Capture the cell that displays the provided text and extract its (X, Y) central coordinate. 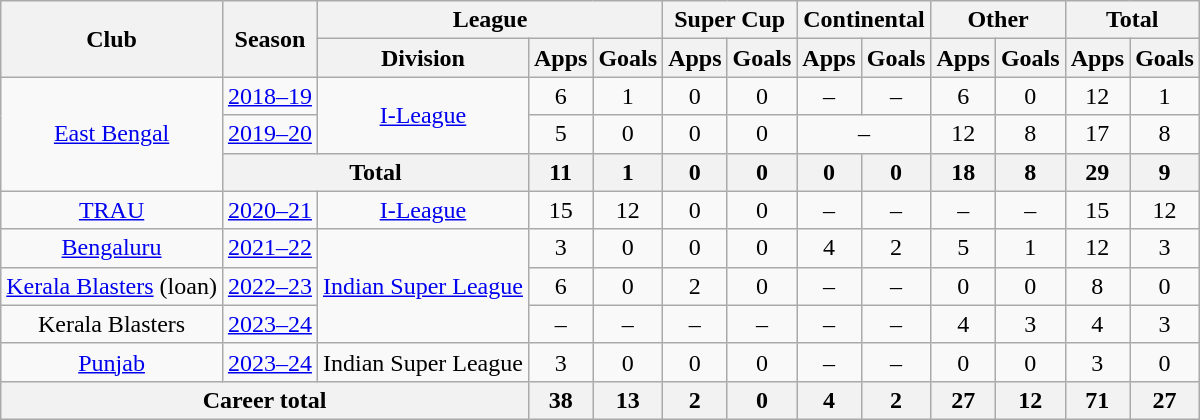
11 (560, 172)
Punjab (112, 362)
Super Cup (730, 20)
Kerala Blasters (112, 324)
9 (1165, 172)
TRAU (112, 210)
Other (998, 20)
29 (1097, 172)
Career total (265, 400)
Continental (864, 20)
2018–19 (270, 96)
38 (560, 400)
2019–20 (270, 134)
71 (1097, 400)
2021–22 (270, 248)
League (490, 20)
East Bengal (112, 134)
Club (112, 39)
2022–23 (270, 286)
18 (963, 172)
Division (422, 58)
Kerala Blasters (loan) (112, 286)
Season (270, 39)
17 (1097, 134)
13 (628, 400)
2020–21 (270, 210)
Bengaluru (112, 248)
